Extract the [X, Y] coordinate from the center of the cell holding the provided text.  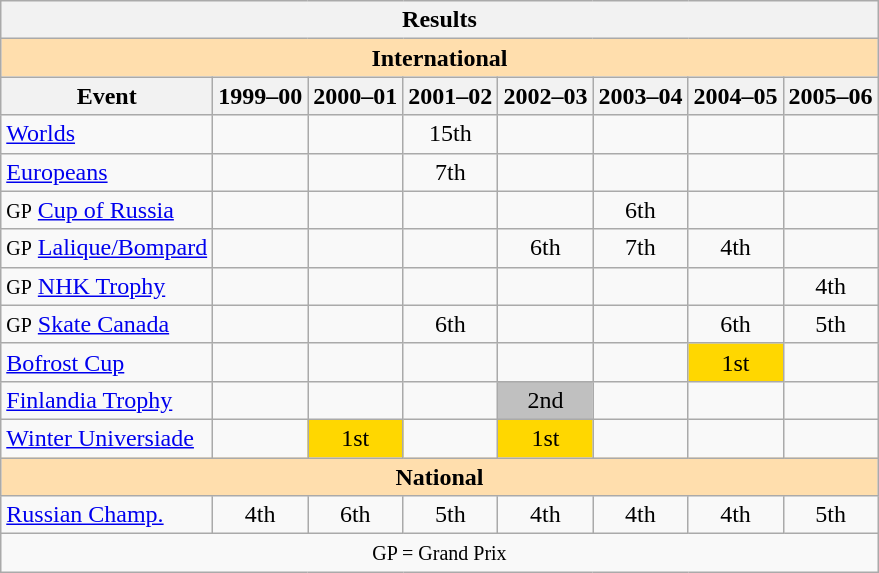
Bofrost Cup [107, 362]
15th [450, 134]
GP Lalique/Bompard [107, 248]
2003–04 [640, 96]
2000–01 [356, 96]
2001–02 [450, 96]
Russian Champ. [107, 515]
2004–05 [736, 96]
1999–00 [260, 96]
Europeans [107, 172]
International [440, 58]
GP Skate Canada [107, 324]
GP Cup of Russia [107, 210]
Event [107, 96]
Finlandia Trophy [107, 400]
2002–03 [546, 96]
GP = Grand Prix [440, 553]
Winter Universiade [107, 438]
National [440, 477]
2nd [546, 400]
GP NHK Trophy [107, 286]
Results [440, 20]
2005–06 [830, 96]
Worlds [107, 134]
